Capture the cell that displays the provided text and extract its [X, Y] central coordinate. 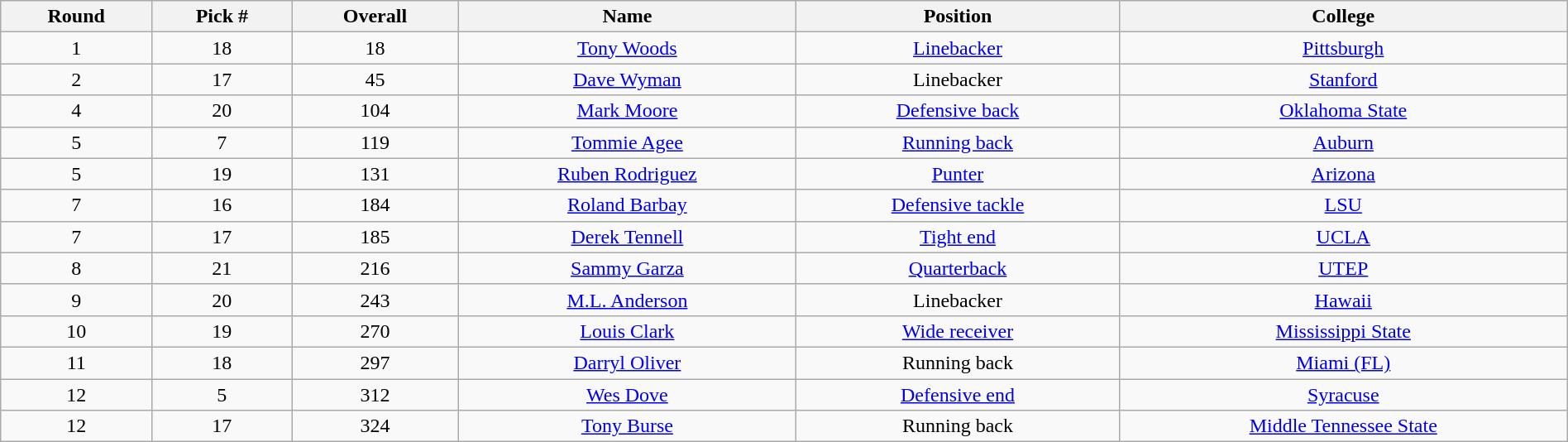
Pick # [222, 17]
21 [222, 268]
Wes Dove [627, 395]
Round [76, 17]
Arizona [1343, 174]
Auburn [1343, 142]
Tommie Agee [627, 142]
Stanford [1343, 79]
45 [375, 79]
Sammy Garza [627, 268]
312 [375, 395]
Mississippi State [1343, 331]
10 [76, 331]
Middle Tennessee State [1343, 426]
243 [375, 300]
Louis Clark [627, 331]
119 [375, 142]
131 [375, 174]
Derek Tennell [627, 237]
Dave Wyman [627, 79]
Quarterback [958, 268]
Punter [958, 174]
Position [958, 17]
Wide receiver [958, 331]
Oklahoma State [1343, 111]
Hawaii [1343, 300]
185 [375, 237]
184 [375, 205]
Tony Burse [627, 426]
UTEP [1343, 268]
College [1343, 17]
Roland Barbay [627, 205]
Name [627, 17]
Defensive end [958, 395]
Syracuse [1343, 395]
11 [76, 363]
M.L. Anderson [627, 300]
Darryl Oliver [627, 363]
8 [76, 268]
Pittsburgh [1343, 48]
4 [76, 111]
Tony Woods [627, 48]
1 [76, 48]
Mark Moore [627, 111]
2 [76, 79]
16 [222, 205]
297 [375, 363]
324 [375, 426]
Ruben Rodriguez [627, 174]
9 [76, 300]
Miami (FL) [1343, 363]
104 [375, 111]
216 [375, 268]
Defensive tackle [958, 205]
UCLA [1343, 237]
Tight end [958, 237]
LSU [1343, 205]
Overall [375, 17]
270 [375, 331]
Defensive back [958, 111]
